Return [X, Y] of the center of cell containing provided text 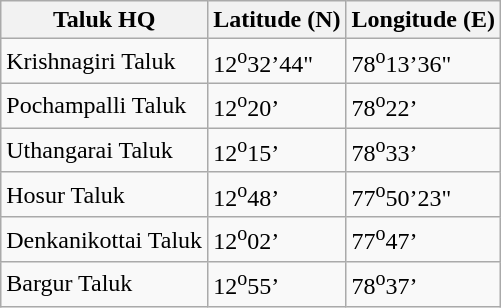
78o13’36" [423, 62]
12o20’ [277, 106]
77o50’23" [423, 194]
12o48’ [277, 194]
Latitude (N) [277, 20]
Uthangarai Taluk [104, 150]
12o32’44" [277, 62]
78o37’ [423, 284]
78o22’ [423, 106]
Denkanikottai Taluk [104, 240]
Krishnagiri Taluk [104, 62]
78o33’ [423, 150]
Hosur Taluk [104, 194]
Longitude (E) [423, 20]
12o15’ [277, 150]
Taluk HQ [104, 20]
12o02’ [277, 240]
12o55’ [277, 284]
77o47’ [423, 240]
Pochampalli Taluk [104, 106]
Bargur Taluk [104, 284]
